Return the [X, Y] coordinate for the center point of the cell that contains the specified text.  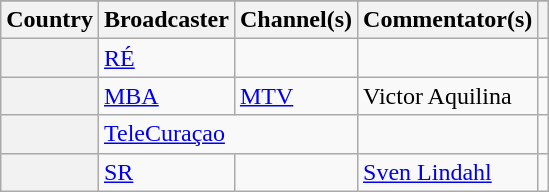
Broadcaster [166, 20]
TeleCuraçao [228, 134]
SR [166, 172]
Channel(s) [296, 20]
MBA [166, 96]
MTV [296, 96]
RÉ [166, 58]
Sven Lindahl [448, 172]
Country [50, 20]
Victor Aquilina [448, 96]
Commentator(s) [448, 20]
